For the text-containing cell, return its midpoint in [X, Y] coordinate format. 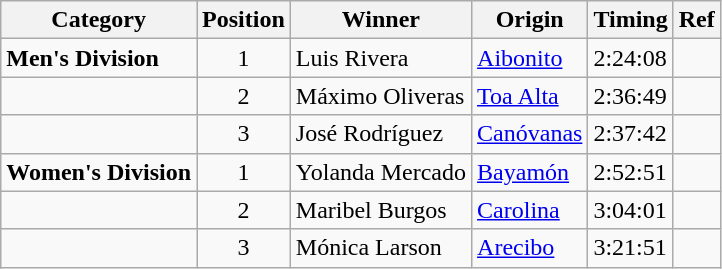
Luis Rivera [380, 58]
2:52:51 [630, 172]
2:36:49 [630, 96]
Category [99, 20]
Women's Division [99, 172]
Canóvanas [530, 134]
2:24:08 [630, 58]
José Rodríguez [380, 134]
Yolanda Mercado [380, 172]
3:21:51 [630, 248]
Men's Division [99, 58]
Winner [380, 20]
Toa Alta [530, 96]
Timing [630, 20]
Maribel Burgos [380, 210]
Aibonito [530, 58]
Ref [696, 20]
Arecibo [530, 248]
Máximo Oliveras [380, 96]
2:37:42 [630, 134]
Bayamón [530, 172]
3:04:01 [630, 210]
Mónica Larson [380, 248]
Origin [530, 20]
Carolina [530, 210]
Position [244, 20]
